Scan for the cell matching the given text and deliver its (x, y) coordinate at center. 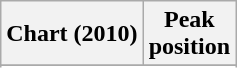
Peakposition (189, 34)
Chart (2010) (72, 34)
